Determine the [X, Y] coordinate at the center of the cell enclosing the given text.  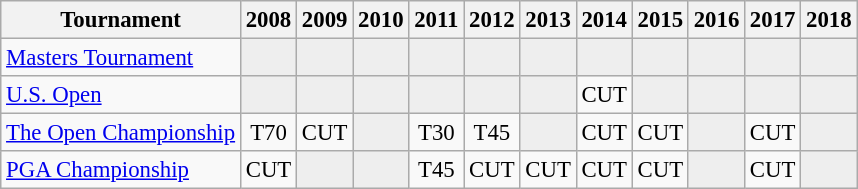
2017 [773, 20]
2008 [268, 20]
2012 [492, 20]
2013 [548, 20]
T30 [436, 133]
2010 [381, 20]
2015 [660, 20]
T70 [268, 133]
U.S. Open [121, 95]
Masters Tournament [121, 58]
Tournament [121, 20]
2016 [716, 20]
PGA Championship [121, 170]
2011 [436, 20]
2009 [325, 20]
The Open Championship [121, 133]
2014 [604, 20]
2018 [829, 20]
